For the text-containing cell, return its midpoint in [x, y] coordinate format. 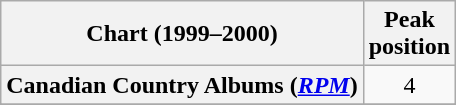
4 [409, 85]
Peakposition [409, 34]
Chart (1999–2000) [182, 34]
Canadian Country Albums (RPM) [182, 85]
